Extract the (x, y) coordinate from the center of the cell holding the provided text.  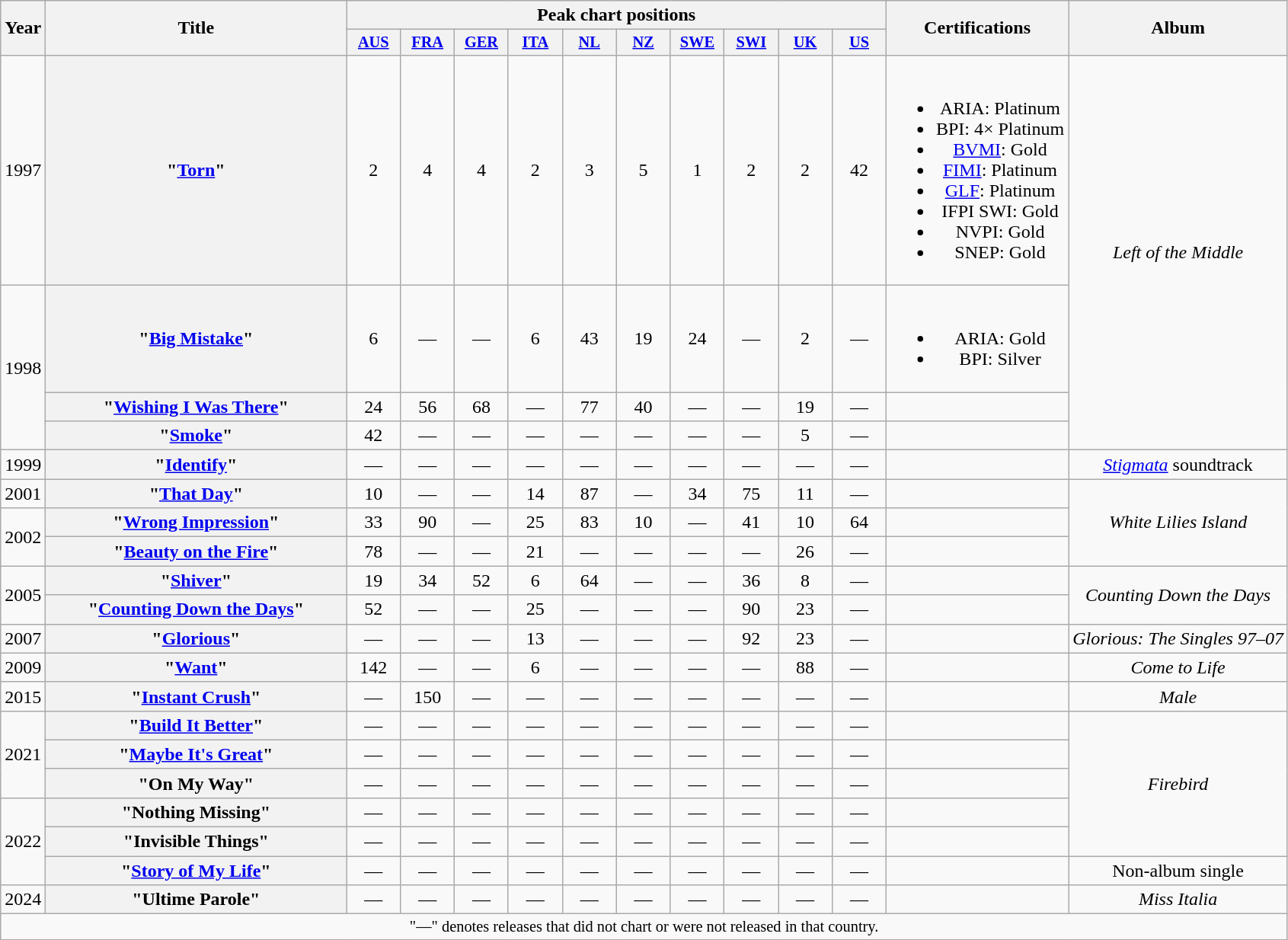
Glorious: The Singles 97–07 (1178, 638)
"Smoke" (197, 436)
36 (751, 580)
75 (751, 494)
77 (590, 407)
Non-album single (1178, 871)
NZ (643, 43)
41 (751, 523)
Counting Down the Days (1178, 595)
"Build It Better" (197, 725)
2002 (23, 537)
1999 (23, 465)
AUS (373, 43)
"Big Mistake" (197, 339)
"Counting Down the Days" (197, 609)
FRA (428, 43)
"Instant Crush" (197, 696)
Miss Italia (1178, 900)
US (859, 43)
3 (590, 170)
26 (806, 552)
Year (23, 28)
ITA (535, 43)
13 (535, 638)
Left of the Middle (1178, 252)
Stigmata soundtrack (1178, 465)
"Wishing I Was There" (197, 407)
SWE (698, 43)
11 (806, 494)
"On My Way" (197, 783)
Certifications (976, 28)
Title (197, 28)
"Beauty on the Fire" (197, 552)
1998 (23, 368)
"Wrong Impression" (197, 523)
"Nothing Missing" (197, 812)
"Torn" (197, 170)
Firebird (1178, 783)
87 (590, 494)
Male (1178, 696)
White Lilies Island (1178, 523)
Album (1178, 28)
40 (643, 407)
14 (535, 494)
"Story of My Life" (197, 871)
142 (373, 667)
SWI (751, 43)
2022 (23, 841)
Peak chart positions (617, 15)
GER (481, 43)
NL (590, 43)
2021 (23, 754)
2009 (23, 667)
1 (698, 170)
33 (373, 523)
"Maybe It's Great" (197, 754)
88 (806, 667)
21 (535, 552)
"Shiver" (197, 580)
"Want" (197, 667)
2015 (23, 696)
"Identify" (197, 465)
ARIA: GoldBPI: Silver (976, 339)
Come to Life (1178, 667)
150 (428, 696)
2005 (23, 595)
8 (806, 580)
"That Day" (197, 494)
43 (590, 339)
92 (751, 638)
2007 (23, 638)
2024 (23, 900)
83 (590, 523)
"Invisible Things" (197, 842)
"Ultime Parole" (197, 900)
UK (806, 43)
78 (373, 552)
"Glorious" (197, 638)
2001 (23, 494)
ARIA: PlatinumBPI: 4× PlatinumBVMI: GoldFIMI: PlatinumGLF: PlatinumIFPI SWI: GoldNVPI: GoldSNEP: Gold (976, 170)
56 (428, 407)
"—" denotes releases that did not chart or were not released in that country. (644, 927)
68 (481, 407)
1997 (23, 170)
